Scan for the cell matching the given text and deliver its (X, Y) coordinate at center. 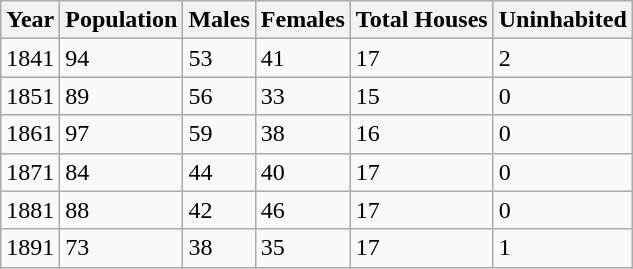
35 (302, 248)
33 (302, 96)
Population (122, 20)
Uninhabited (562, 20)
89 (122, 96)
1871 (30, 172)
88 (122, 210)
59 (219, 134)
41 (302, 58)
1861 (30, 134)
73 (122, 248)
1 (562, 248)
Total Houses (422, 20)
94 (122, 58)
42 (219, 210)
Males (219, 20)
Females (302, 20)
53 (219, 58)
15 (422, 96)
97 (122, 134)
1841 (30, 58)
1881 (30, 210)
1891 (30, 248)
44 (219, 172)
56 (219, 96)
84 (122, 172)
16 (422, 134)
Year (30, 20)
2 (562, 58)
46 (302, 210)
40 (302, 172)
1851 (30, 96)
